Detect which cell encompasses the target text, then output its [x, y] center coordinate. 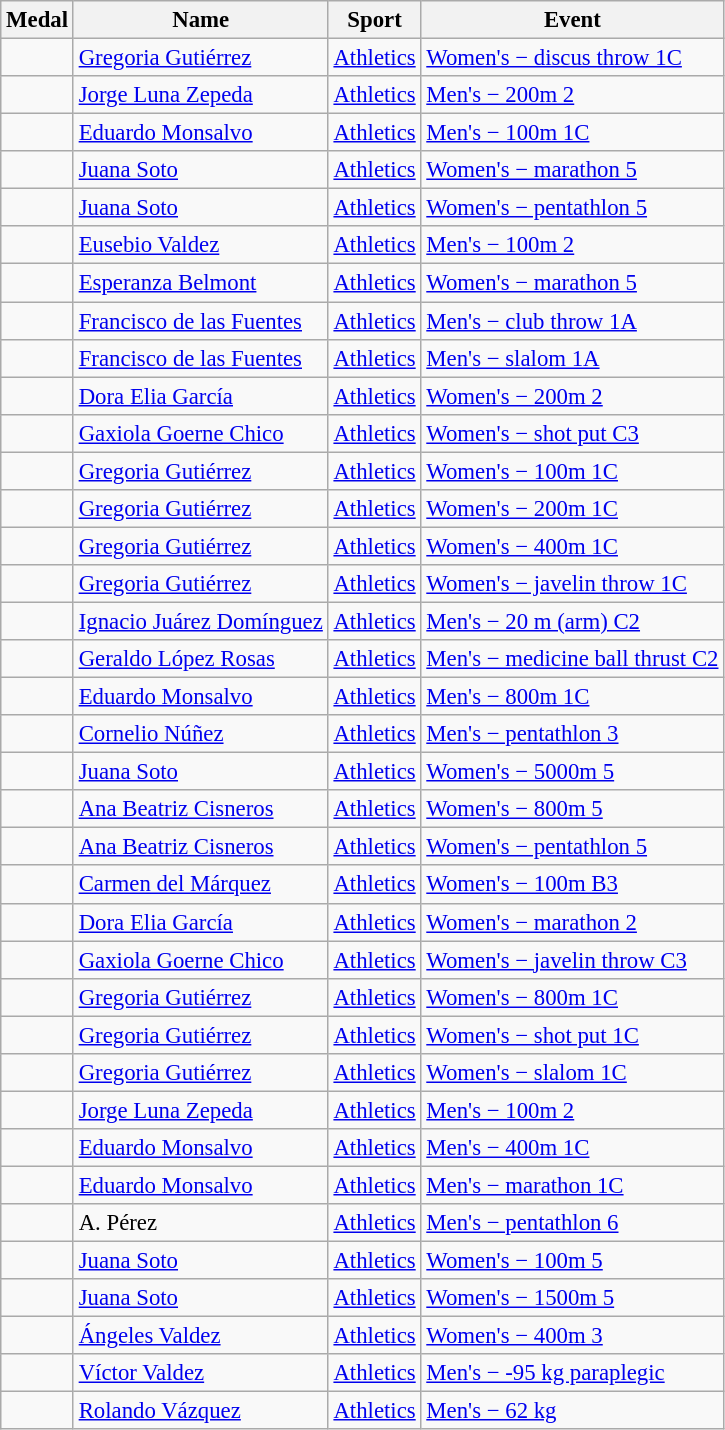
Men's − pentathlon 3 [572, 734]
Women's − 5000m 5 [572, 772]
Women's − 200m 1C [572, 509]
Rolando Vázquez [200, 1411]
Men's − 62 kg [572, 1411]
Women's − 800m 1C [572, 997]
Cornelio Núñez [200, 734]
Men's − 800m 1C [572, 697]
Carmen del Márquez [200, 885]
Men's − pentathlon 6 [572, 1223]
Men's − 400m 1C [572, 1148]
Women's − 100m 5 [572, 1261]
A. Pérez [200, 1223]
Víctor Valdez [200, 1373]
Women's − javelin throw C3 [572, 960]
Women's − 400m 1C [572, 546]
Ignacio Juárez Domínguez [200, 621]
Women's − discus throw 1C [572, 58]
Event [572, 20]
Men's − 200m 2 [572, 95]
Men's − slalom 1A [572, 358]
Men's − 20 m (arm) C2 [572, 621]
Women's − 1500m 5 [572, 1298]
Esperanza Belmont [200, 283]
Women's − 200m 2 [572, 396]
Women's − 800m 5 [572, 809]
Name [200, 20]
Women's − shot put C3 [572, 433]
Geraldo López Rosas [200, 659]
Women's − slalom 1C [572, 1073]
Women's − shot put 1C [572, 1035]
Men's − -95 kg paraplegic [572, 1373]
Men's − marathon 1C [572, 1185]
Men's − 100m 1C [572, 133]
Sport [374, 20]
Women's − 100m B3 [572, 885]
Women's − marathon 2 [572, 922]
Men's − medicine ball thrust C2 [572, 659]
Ángeles Valdez [200, 1336]
Women's − 100m 1C [572, 471]
Medal [38, 20]
Eusebio Valdez [200, 245]
Women's − javelin throw 1C [572, 584]
Women's − 400m 3 [572, 1336]
Men's − club throw 1A [572, 321]
